Determine the [x, y] coordinate at the center of the cell enclosing the given text.  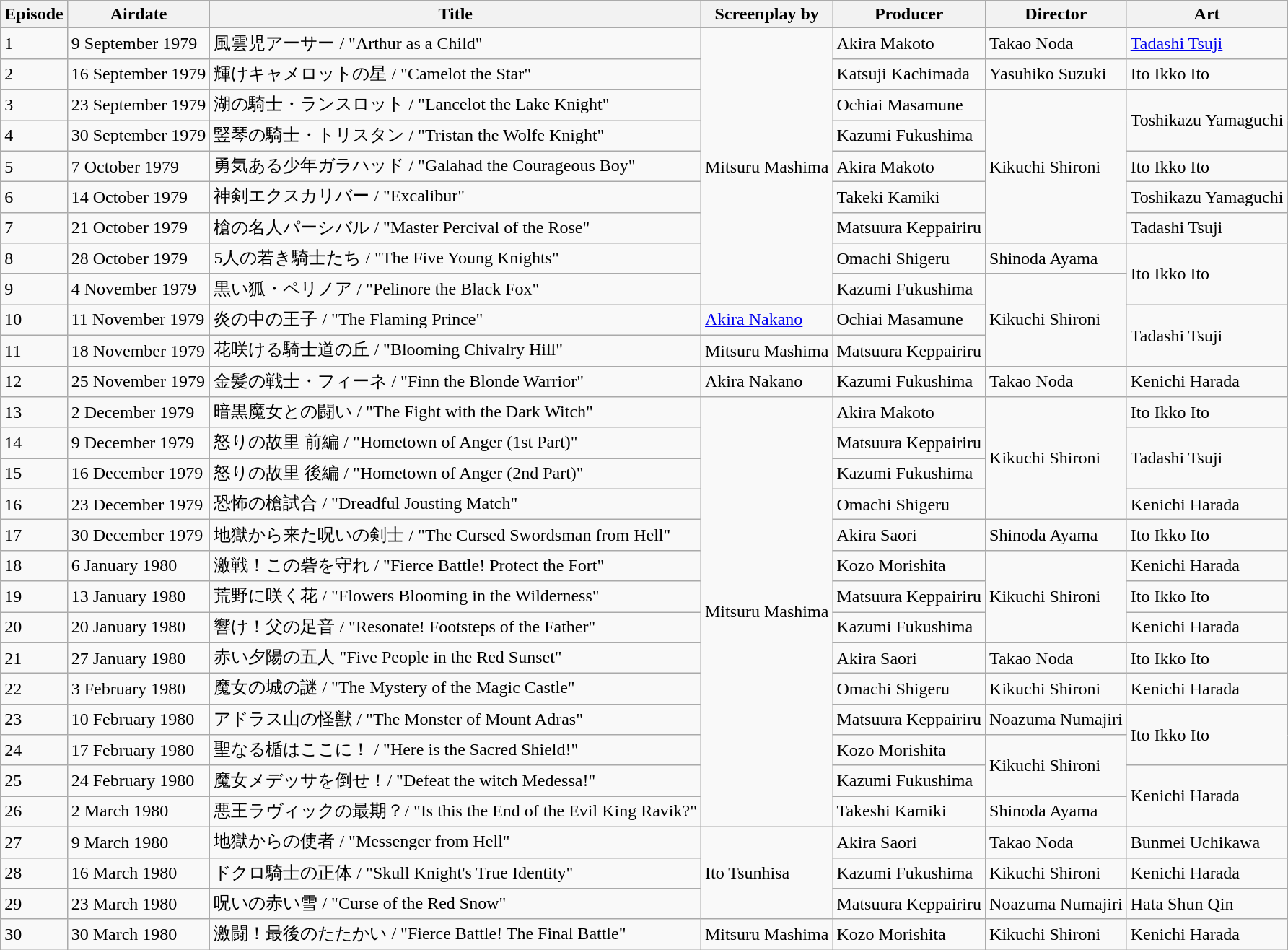
4 [34, 136]
アドラス山の怪獣 / "The Monster of Mount Adras" [456, 719]
23 December 1979 [139, 504]
3 February 1980 [139, 689]
15 [34, 474]
16 December 1979 [139, 474]
Screenplay by [766, 14]
Title [456, 14]
12 [34, 381]
17 February 1980 [139, 751]
聖なる楯はここに！ / "Here is the Sacred Shield!" [456, 751]
勇気ある少年ガラハッド / "Galahad the Courageous Boy" [456, 166]
5 [34, 166]
2 March 1980 [139, 811]
28 October 1979 [139, 258]
激闘！最後のたたかい / "Fierce Battle! The Final Battle" [456, 934]
2 December 1979 [139, 413]
20 January 1980 [139, 628]
25 November 1979 [139, 381]
風雲児アーサー / "Arthur as a Child" [456, 43]
響け！父の足音 / "Resonate! Footsteps of the Father" [456, 628]
暗黒魔女との闘い / "The Fight with the Dark Witch" [456, 413]
14 October 1979 [139, 198]
29 [34, 904]
30 [34, 934]
Episode [34, 14]
16 September 1979 [139, 74]
5人の若き騎士たち / "The Five Young Knights" [456, 258]
26 [34, 811]
槍の名人パーシバル / "Master Percival of the Rose" [456, 228]
7 [34, 228]
湖の騎士・ランスロット / "Lancelot the Lake Knight" [456, 105]
怒りの故里 前編 / "Hometown of Anger (1st Part)" [456, 443]
1 [34, 43]
Bunmei Uchikawa [1206, 842]
24 February 1980 [139, 781]
輝けキャメロットの星 / "Camelot the Star" [456, 74]
11 November 1979 [139, 321]
怒りの故里 後編 / "Hometown of Anger (2nd Part)" [456, 474]
神剣エクスカリバー / "Excalibur" [456, 198]
花咲ける騎士道の丘 / "Blooming Chivalry Hill" [456, 351]
6 [34, 198]
22 [34, 689]
魔女の城の謎 / "The Mystery of the Magic Castle" [456, 689]
23 [34, 719]
23 March 1980 [139, 904]
荒野に咲く花 / "Flowers Blooming in the Wilderness" [456, 596]
8 [34, 258]
ドクロ騎士の正体 / "Skull Knight's True Identity" [456, 873]
魔女メデッサを倒せ！/ "Defeat the witch Medessa!" [456, 781]
9 December 1979 [139, 443]
30 September 1979 [139, 136]
地獄からの使者 / "Messenger from Hell" [456, 842]
Yasuhiko Suzuki [1056, 74]
27 January 1980 [139, 658]
19 [34, 596]
赤い夕陽の五人 "Five People in the Red Sunset" [456, 658]
金髪の戦士・フィーネ / "Finn the Blonde Warrior" [456, 381]
10 February 1980 [139, 719]
Ito Tsunhisa [766, 873]
9 September 1979 [139, 43]
24 [34, 751]
地獄から来た呪いの剣士 / "The Cursed Swordsman from Hell" [456, 536]
Takeshi Kamiki [909, 811]
11 [34, 351]
16 March 1980 [139, 873]
6 January 1980 [139, 566]
呪いの赤い雪 / "Curse of the Red Snow" [456, 904]
21 October 1979 [139, 228]
悪王ラヴィックの最期？/ "Is this the End of the Evil King Ravik?" [456, 811]
Airdate [139, 14]
4 November 1979 [139, 289]
16 [34, 504]
Producer [909, 14]
激戦！この砦を守れ / "Fierce Battle! Protect the Fort" [456, 566]
13 January 1980 [139, 596]
30 December 1979 [139, 536]
7 October 1979 [139, 166]
27 [34, 842]
30 March 1980 [139, 934]
10 [34, 321]
23 September 1979 [139, 105]
2 [34, 74]
炎の中の王子 / "The Flaming Prince" [456, 321]
28 [34, 873]
Takeki Kamiki [909, 198]
恐怖の槍試合 / "Dreadful Jousting Match" [456, 504]
20 [34, 628]
Hata Shun Qin [1206, 904]
17 [34, 536]
Director [1056, 14]
18 [34, 566]
13 [34, 413]
25 [34, 781]
21 [34, 658]
3 [34, 105]
黒い狐・ペリノア / "Pelinore the Black Fox" [456, 289]
9 March 1980 [139, 842]
18 November 1979 [139, 351]
Katsuji Kachimada [909, 74]
竪琴の騎士・トリスタン / "Tristan the Wolfe Knight" [456, 136]
9 [34, 289]
14 [34, 443]
Art [1206, 14]
